Capture the cell that displays the provided text and extract its (X, Y) central coordinate. 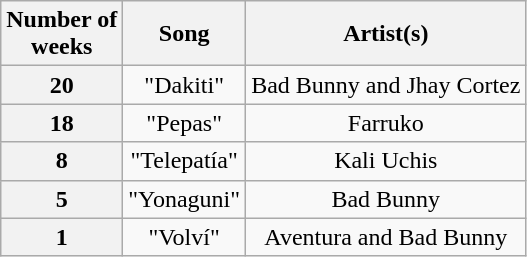
1 (62, 237)
"Telepatía" (184, 161)
"Pepas" (184, 123)
Song (184, 34)
Bad Bunny (386, 199)
Number ofweeks (62, 34)
Aventura and Bad Bunny (386, 237)
Artist(s) (386, 34)
Farruko (386, 123)
8 (62, 161)
"Volví" (184, 237)
Bad Bunny and Jhay Cortez (386, 85)
18 (62, 123)
Kali Uchis (386, 161)
20 (62, 85)
5 (62, 199)
"Dakiti" (184, 85)
"Yonaguni" (184, 199)
